Provide the (x, y) coordinate of the cell's center where the given text is located.  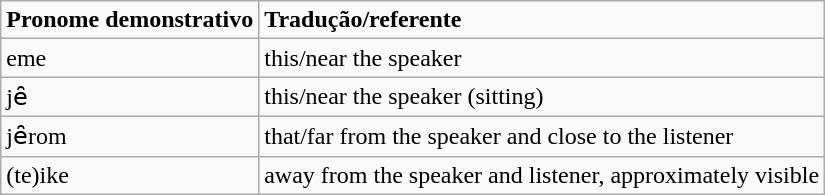
that/far from the speaker and close to the listener (542, 136)
this/near the speaker (542, 58)
eme (130, 58)
Tradução/referente (542, 20)
Pronome demonstrativo (130, 20)
jȇrom (130, 136)
(te)ike (130, 175)
jȇ (130, 97)
this/near the speaker (sitting) (542, 97)
away from the speaker and listener, approximately visible (542, 175)
